Output the [x, y] coordinate of the center of the cell containing the given text.  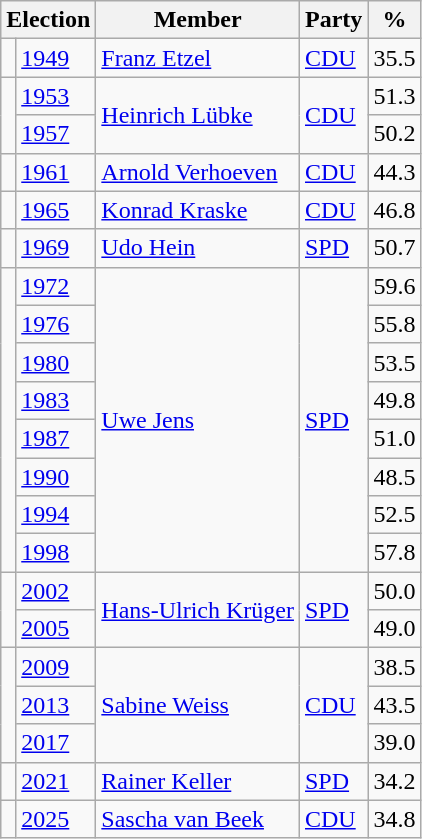
2009 [56, 667]
2005 [56, 629]
49.8 [394, 400]
55.8 [394, 324]
% [394, 20]
1965 [56, 210]
53.5 [394, 362]
1990 [56, 477]
Heinrich Lübke [198, 115]
Party [333, 20]
2013 [56, 705]
Hans-Ulrich Krüger [198, 610]
2002 [56, 591]
Rainer Keller [198, 781]
51.3 [394, 96]
Uwe Jens [198, 419]
44.3 [394, 172]
34.8 [394, 819]
Election [48, 20]
Member [198, 20]
59.6 [394, 286]
1969 [56, 248]
57.8 [394, 553]
2017 [56, 743]
1980 [56, 362]
1949 [56, 58]
1998 [56, 553]
48.5 [394, 477]
49.0 [394, 629]
2025 [56, 819]
1957 [56, 134]
38.5 [394, 667]
Sabine Weiss [198, 705]
1976 [56, 324]
50.7 [394, 248]
39.0 [394, 743]
43.5 [394, 705]
1972 [56, 286]
1983 [56, 400]
2021 [56, 781]
51.0 [394, 438]
Franz Etzel [198, 58]
1987 [56, 438]
34.2 [394, 781]
35.5 [394, 58]
1961 [56, 172]
50.0 [394, 591]
Arnold Verhoeven [198, 172]
46.8 [394, 210]
Konrad Kraske [198, 210]
1994 [56, 515]
1953 [56, 96]
Udo Hein [198, 248]
50.2 [394, 134]
52.5 [394, 515]
Sascha van Beek [198, 819]
